Identify which cell holds the provided text, then report its (x, y) central coordinate. 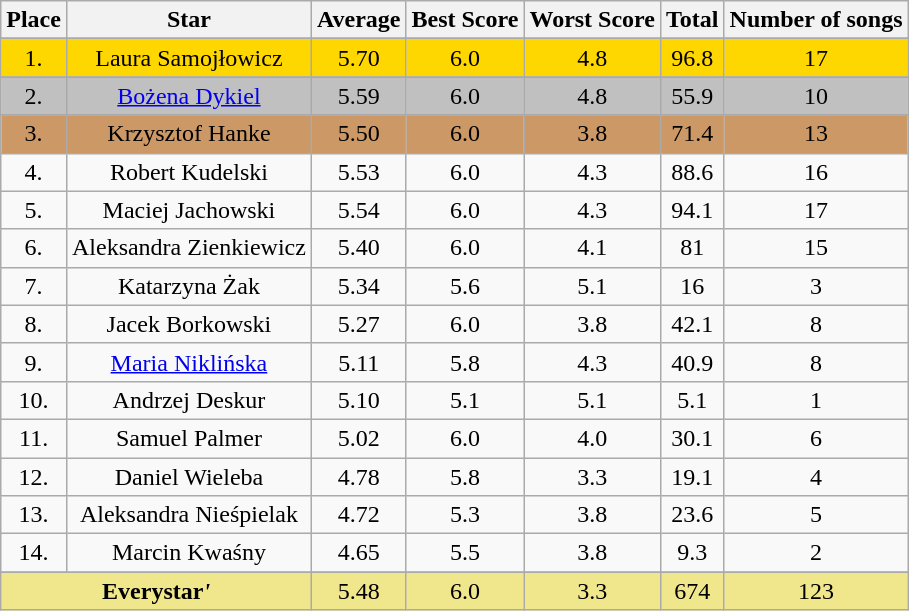
5.3 (465, 515)
Laura Samojłowicz (188, 58)
12. (34, 477)
Robert Kudelski (188, 172)
5.27 (358, 324)
8. (34, 324)
4.65 (358, 553)
5.10 (358, 400)
674 (693, 591)
5 (816, 515)
4 (816, 477)
2 (816, 553)
81 (693, 248)
10. (34, 400)
5.70 (358, 58)
5.53 (358, 172)
Average (358, 20)
5.5 (465, 553)
123 (816, 591)
Jacek Borkowski (188, 324)
1 (816, 400)
13. (34, 515)
Place (34, 20)
5.6 (465, 286)
Star (188, 20)
Total (693, 20)
Krzysztof Hanke (188, 134)
2. (34, 96)
4.1 (592, 248)
55.9 (693, 96)
Maria Niklińska (188, 362)
6 (816, 438)
Best Score (465, 20)
Marcin Kwaśny (188, 553)
6. (34, 248)
4. (34, 172)
5. (34, 210)
1. (34, 58)
9. (34, 362)
5.34 (358, 286)
30.1 (693, 438)
Bożena Dykiel (188, 96)
94.1 (693, 210)
Katarzyna Żak (188, 286)
Maciej Jachowski (188, 210)
5.40 (358, 248)
40.9 (693, 362)
Daniel Wieleba (188, 477)
19.1 (693, 477)
9.3 (693, 553)
5.48 (358, 591)
Aleksandra Nieśpielak (188, 515)
Everystar' (156, 591)
7. (34, 286)
15 (816, 248)
11. (34, 438)
5.02 (358, 438)
96.8 (693, 58)
3 (816, 286)
3. (34, 134)
88.6 (693, 172)
5.11 (358, 362)
10 (816, 96)
Andrzej Deskur (188, 400)
42.1 (693, 324)
14. (34, 553)
5.54 (358, 210)
13 (816, 134)
Number of songs (816, 20)
5.50 (358, 134)
Aleksandra Zienkiewicz (188, 248)
Worst Score (592, 20)
4.72 (358, 515)
71.4 (693, 134)
5.59 (358, 96)
4.78 (358, 477)
23.6 (693, 515)
4.0 (592, 438)
Samuel Palmer (188, 438)
